Identify which cell holds the provided text, then report its (X, Y) central coordinate. 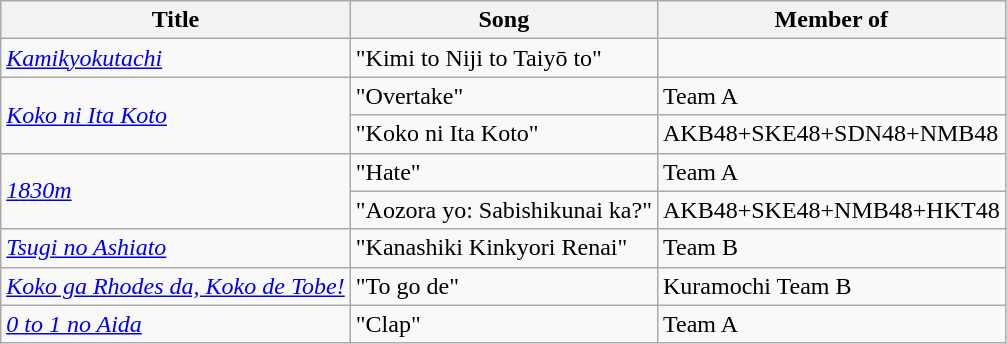
"Koko ni Ita Koto" (504, 134)
"Kanashiki Kinkyori Renai" (504, 248)
AKB48+SKE48+SDN48+NMB48 (831, 134)
Title (176, 20)
Kamikyokutachi (176, 58)
"Kimi to Niji to Taiyō to" (504, 58)
1830m (176, 191)
Koko ni Ita Koto (176, 115)
0 to 1 no Aida (176, 324)
Song (504, 20)
"To go de" (504, 286)
Member of (831, 20)
Koko ga Rhodes da, Koko de Tobe! (176, 286)
"Aozora yo: Sabishikunai ka?" (504, 210)
Kuramochi Team B (831, 286)
Tsugi no Ashiato (176, 248)
"Hate" (504, 172)
"Overtake" (504, 96)
"Clap" (504, 324)
AKB48+SKE48+NMB48+HKT48 (831, 210)
Team B (831, 248)
